Provide the [X, Y] coordinate of the cell's center where the given text is located.  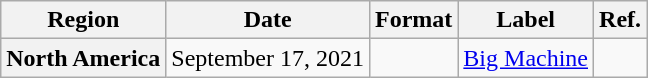
Label [526, 20]
Date [268, 20]
Big Machine [526, 58]
North America [84, 58]
September 17, 2021 [268, 58]
Ref. [620, 20]
Format [413, 20]
Region [84, 20]
